Extract the [X, Y] coordinate from the center of the cell holding the provided text.  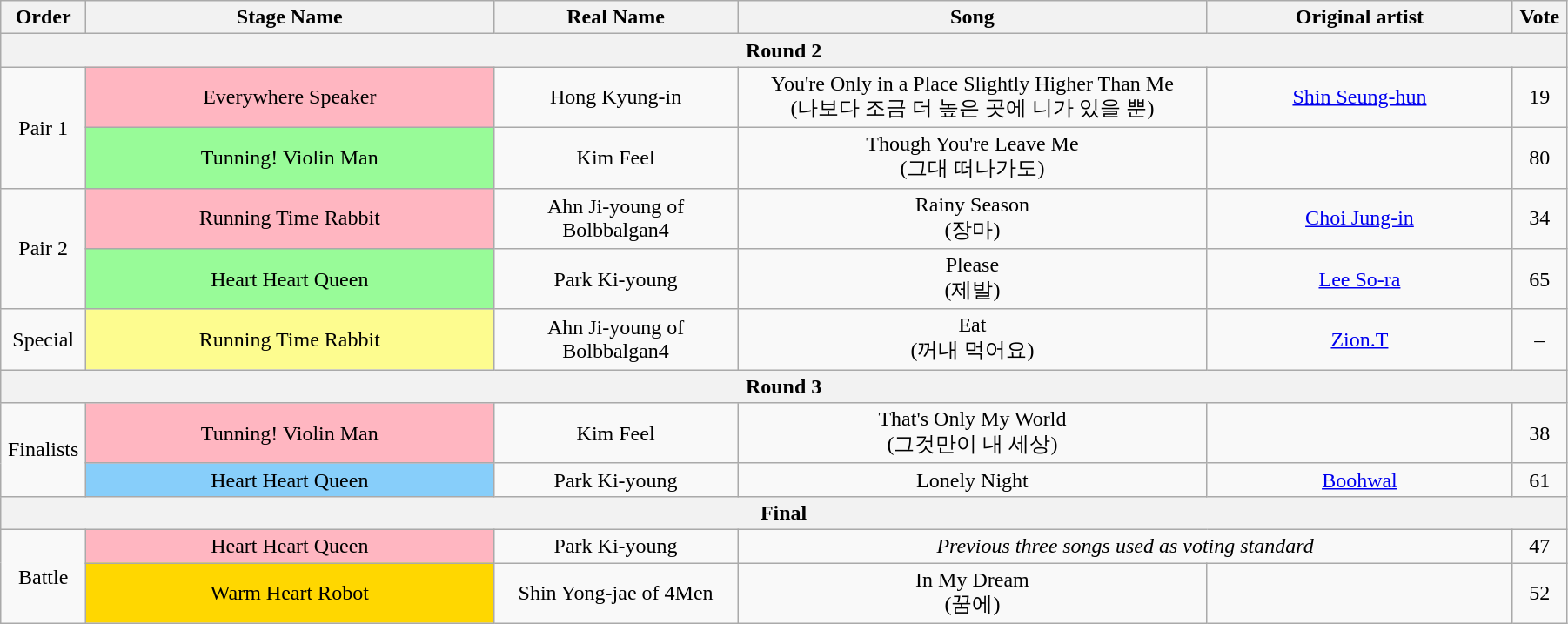
Please(제발) [973, 279]
Lonely Night [973, 480]
Warm Heart Robot [290, 593]
65 [1539, 279]
Rainy Season(장마) [973, 218]
Pair 2 [44, 249]
Song [973, 17]
47 [1539, 546]
Lee So-ra [1359, 279]
Round 3 [784, 386]
Special [44, 339]
Choi Jung-in [1359, 218]
Pair 1 [44, 127]
Though You're Leave Me(그대 떠나가도) [973, 158]
Boohwal [1359, 480]
Order [44, 17]
– [1539, 339]
Real Name [616, 17]
Shin Seung-hun [1359, 97]
Original artist [1359, 17]
Previous three songs used as voting standard [1125, 546]
61 [1539, 480]
Shin Yong-jae of 4Men [616, 593]
Round 2 [784, 50]
Zion.T [1359, 339]
19 [1539, 97]
That's Only My World(그것만이 내 세상) [973, 433]
Hong Kyung-in [616, 97]
Battle [44, 576]
52 [1539, 593]
You're Only in a Place Slightly Higher Than Me(나보다 조금 더 높은 곳에 니가 있을 뿐) [973, 97]
Vote [1539, 17]
In My Dream(꿈에) [973, 593]
Final [784, 513]
Eat(꺼내 먹어요) [973, 339]
38 [1539, 433]
Finalists [44, 450]
80 [1539, 158]
34 [1539, 218]
Everywhere Speaker [290, 97]
Stage Name [290, 17]
